Search for the cell housing the specified text and yield its (X, Y) center coordinate. 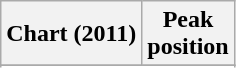
Chart (2011) (72, 34)
Peakposition (188, 34)
